Scan for the cell matching the given text and deliver its (X, Y) coordinate at center. 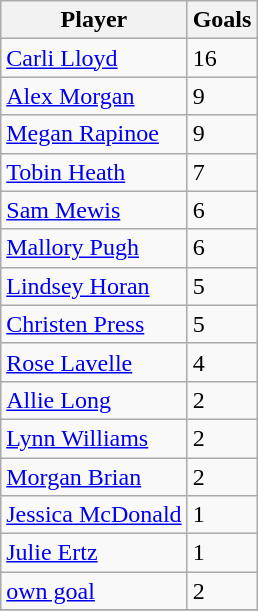
Jessica McDonald (94, 515)
Lindsey Horan (94, 286)
Morgan Brian (94, 477)
Carli Lloyd (94, 58)
Megan Rapinoe (94, 134)
Player (94, 20)
4 (222, 362)
Rose Lavelle (94, 362)
Christen Press (94, 324)
7 (222, 172)
Goals (222, 20)
Tobin Heath (94, 172)
Alex Morgan (94, 96)
Sam Mewis (94, 210)
Mallory Pugh (94, 248)
own goal (94, 591)
16 (222, 58)
Julie Ertz (94, 553)
Allie Long (94, 400)
Lynn Williams (94, 438)
